From the cell containing the given text, extract its center point as (x, y) coordinate. 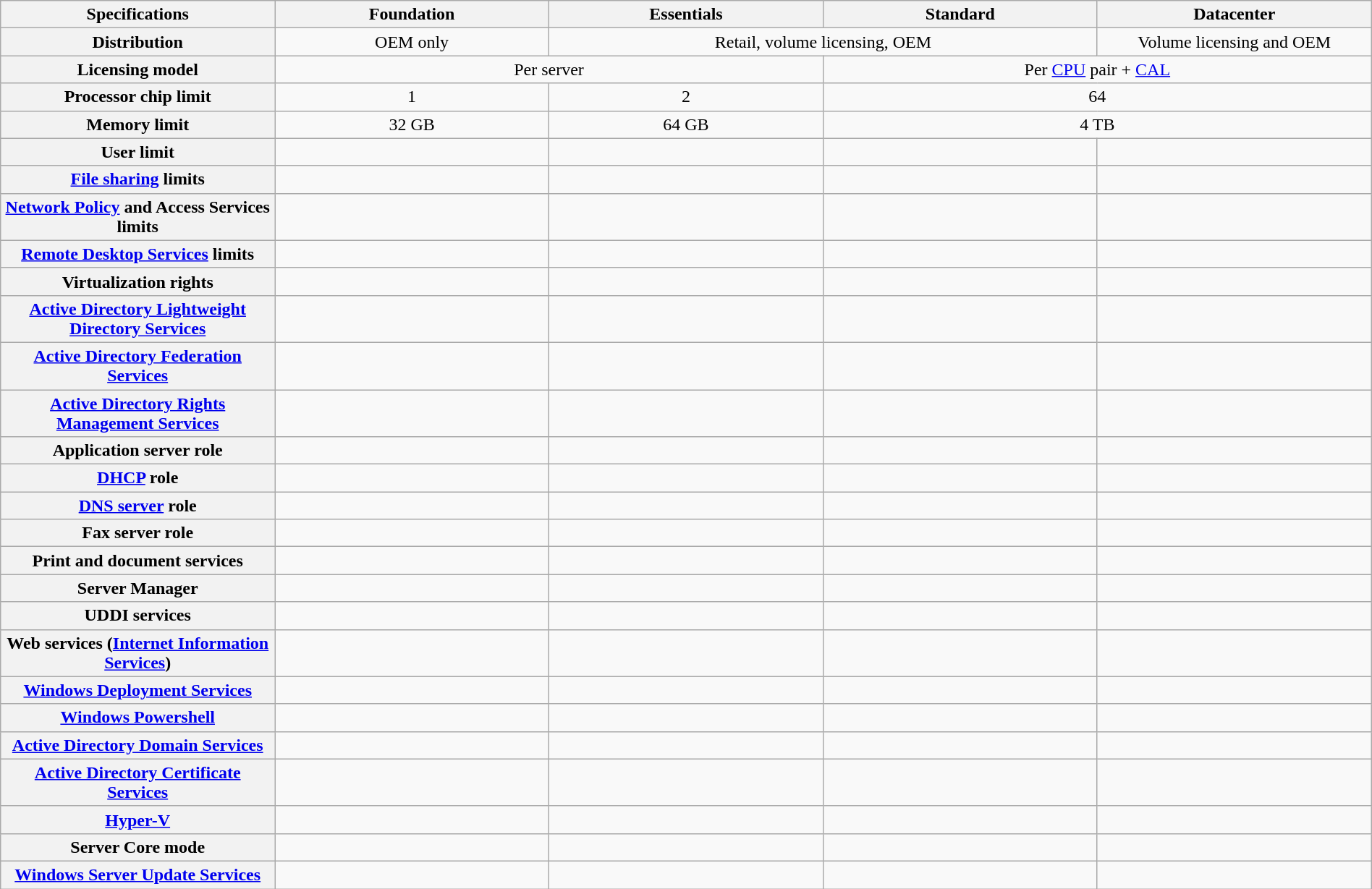
Active Directory Rights Management Services (137, 412)
Fax server role (137, 533)
OEM only (412, 42)
1 (412, 97)
Web services (Internet Information Services) (137, 652)
UDDI services (137, 616)
Processor chip limit (137, 97)
Virtualization rights (137, 281)
Specifications (137, 14)
File sharing limits (137, 179)
Distribution (137, 42)
DNS server role (137, 506)
Windows Server Update Services (137, 875)
Windows Powershell (137, 718)
Application server role (137, 451)
Datacenter (1235, 14)
Windows Deployment Services (137, 690)
Essentials (686, 14)
4 TB (1097, 124)
Active Directory Lightweight Directory Services (137, 318)
Print and document services (137, 561)
User limit (137, 152)
Volume licensing and OEM (1235, 42)
2 (686, 97)
Per CPU pair + CAL (1097, 69)
Remote Desktop Services limits (137, 254)
32 GB (412, 124)
Memory limit (137, 124)
Network Policy and Access Services limits (137, 217)
Standard (960, 14)
Server Core mode (137, 847)
Foundation (412, 14)
Hyper-V (137, 820)
DHCP role (137, 478)
Licensing model (137, 69)
Active Directory Certificate Services (137, 783)
64 GB (686, 124)
Active Directory Federation Services (137, 366)
64 (1097, 97)
Retail, volume licensing, OEM (823, 42)
Active Directory Domain Services (137, 745)
Per server (549, 69)
Server Manager (137, 588)
